Extract the [x, y] coordinate from the center of the cell holding the provided text.  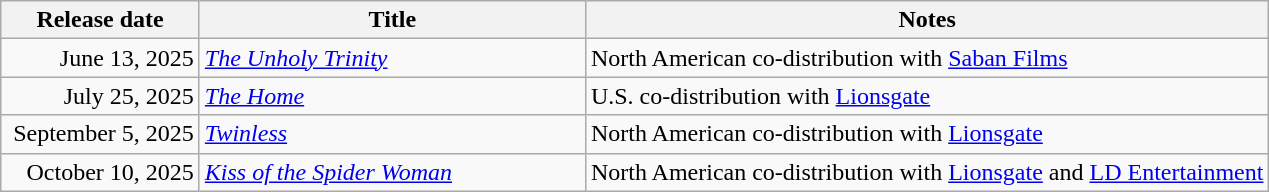
Twinless [392, 134]
July 25, 2025 [100, 96]
North American co-distribution with Lionsgate and LD Entertainment [927, 172]
Title [392, 20]
Notes [927, 20]
Release date [100, 20]
The Unholy Trinity [392, 58]
North American co-distribution with Saban Films [927, 58]
June 13, 2025 [100, 58]
North American co-distribution with Lionsgate [927, 134]
October 10, 2025 [100, 172]
Kiss of the Spider Woman [392, 172]
September 5, 2025 [100, 134]
The Home [392, 96]
U.S. co-distribution with Lionsgate [927, 96]
